Output the (x, y) coordinate of the center of the cell containing the given text.  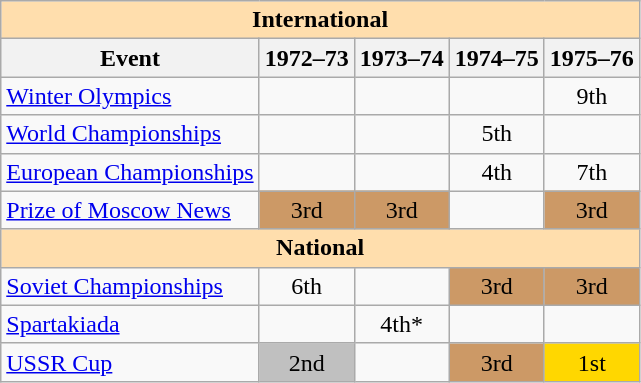
1st (592, 362)
4th* (402, 324)
7th (592, 172)
1975–76 (592, 58)
Prize of Moscow News (130, 210)
5th (496, 134)
Soviet Championships (130, 286)
National (320, 248)
International (320, 20)
1974–75 (496, 58)
9th (592, 96)
USSR Cup (130, 362)
2nd (306, 362)
1973–74 (402, 58)
Event (130, 58)
4th (496, 172)
European Championships (130, 172)
6th (306, 286)
1972–73 (306, 58)
World Championships (130, 134)
Winter Olympics (130, 96)
Spartakiada (130, 324)
